Search for the cell housing the specified text and yield its (x, y) center coordinate. 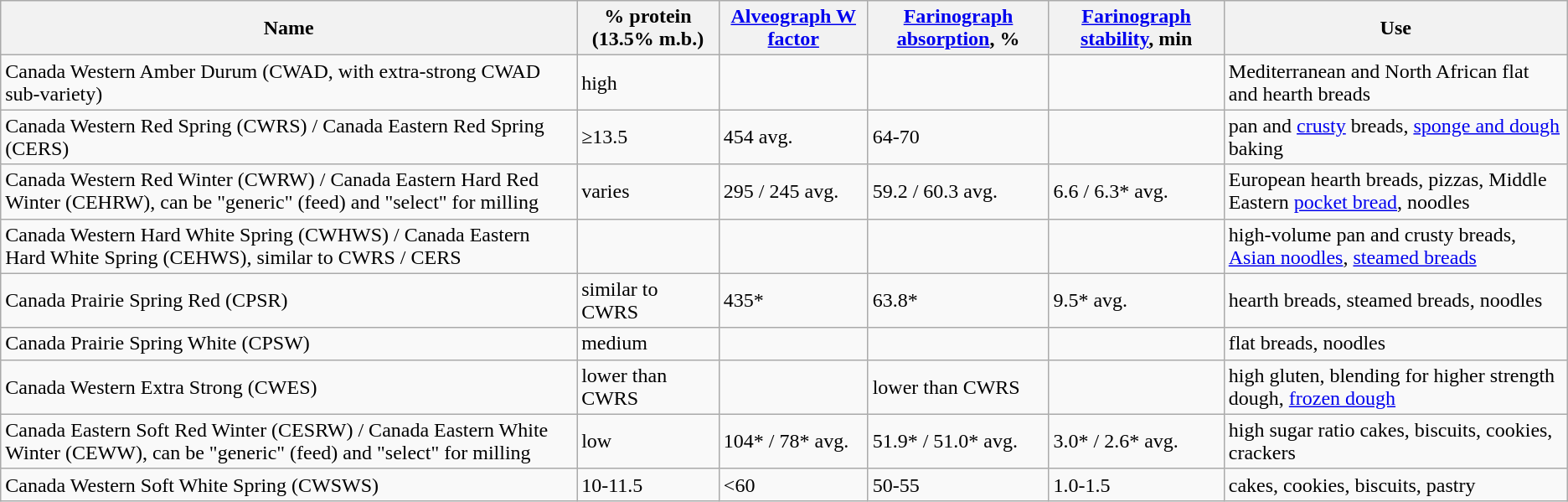
pan and crusty breads, sponge and dough baking (1395, 137)
Canada Western Soft White Spring (CWSWS) (289, 484)
low (648, 441)
59.2 / 60.3 avg. (958, 191)
10-11.5 (648, 484)
Name (289, 28)
Canada Prairie Spring White (CPSW) (289, 344)
<60 (793, 484)
454 avg. (793, 137)
64-70 (958, 137)
Farinograph absorption, % (958, 28)
high-volume pan and crusty breads, Asian noodles, steamed breads (1395, 246)
104* / 78* avg. (793, 441)
≥13.5 (648, 137)
Canada Western Extra Strong (CWES) (289, 387)
high (648, 82)
51.9* / 51.0* avg. (958, 441)
Canada Western Red Winter (CWRW) / Canada Eastern Hard Red Winter (CEHRW), can be "generic" (feed) and "select" for milling (289, 191)
high gluten, blending for higher strength dough, frozen dough (1395, 387)
Canada Eastern Soft Red Winter (CESRW) / Canada Eastern White Winter (CEWW), can be "generic" (feed) and "select" for milling (289, 441)
Alveograph W factor (793, 28)
Canada Western Hard White Spring (CWHWS) / Canada Eastern Hard White Spring (CEHWS), similar to CWRS / CERS (289, 246)
Canada Prairie Spring Red (CPSR) (289, 300)
1.0-1.5 (1136, 484)
medium (648, 344)
high sugar ratio cakes, biscuits, cookies, crackers (1395, 441)
9.5* avg. (1136, 300)
63.8* (958, 300)
6.6 / 6.3* avg. (1136, 191)
Canada Western Amber Durum (CWAD, with extra-strong CWAD sub-variety) (289, 82)
435* (793, 300)
295 / 245 avg. (793, 191)
European hearth breads, pizzas, Middle Eastern pocket bread, noodles (1395, 191)
hearth breads, steamed breads, noodles (1395, 300)
varies (648, 191)
Farinograph stability, min (1136, 28)
50-55 (958, 484)
similar to CWRS (648, 300)
cakes, cookies, biscuits, pastry (1395, 484)
Mediterranean and North African flat and hearth breads (1395, 82)
3.0* / 2.6* avg. (1136, 441)
Canada Western Red Spring (CWRS) / Canada Eastern Red Spring (CERS) (289, 137)
Use (1395, 28)
% protein (13.5% m.b.) (648, 28)
flat breads, noodles (1395, 344)
